Find where the given text appears and provide that cell's center as (X, Y) coordinate. 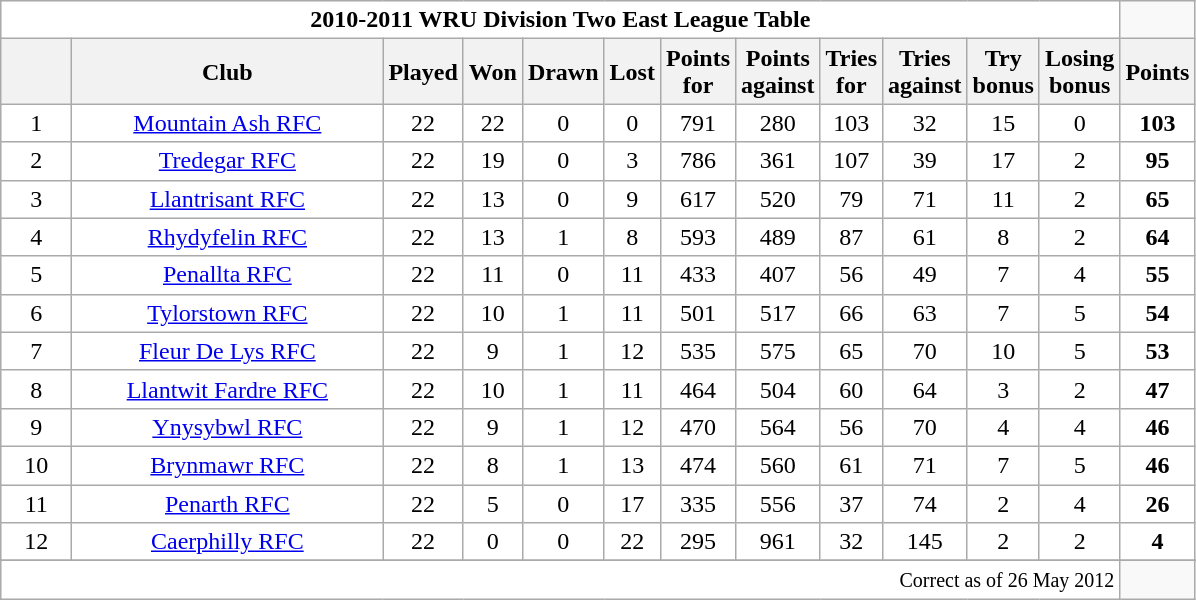
63 (925, 313)
535 (698, 351)
66 (852, 313)
26 (1158, 503)
Caerphilly RFC (228, 542)
Drawn (563, 72)
504 (778, 389)
Points (1158, 72)
Llantrisant RFC (228, 199)
Club (228, 72)
145 (925, 542)
54 (1158, 313)
Tredegar RFC (228, 161)
Mountain Ash RFC (228, 123)
87 (852, 237)
Lost (632, 72)
295 (698, 542)
47 (1158, 389)
791 (698, 123)
Penarth RFC (228, 503)
2010-2011 WRU Division Two East League Table (560, 20)
407 (778, 275)
49 (925, 275)
Try bonus (1003, 72)
280 (778, 123)
6 (36, 313)
Points against (778, 72)
361 (778, 161)
15 (1003, 123)
489 (778, 237)
39 (925, 161)
Tries against (925, 72)
501 (698, 313)
Brynmawr RFC (228, 465)
556 (778, 503)
Points for (698, 72)
53 (1158, 351)
474 (698, 465)
107 (852, 161)
74 (925, 503)
560 (778, 465)
Ynysybwl RFC (228, 427)
95 (1158, 161)
Played (423, 72)
79 (852, 199)
55 (1158, 275)
464 (698, 389)
37 (852, 503)
433 (698, 275)
961 (778, 542)
564 (778, 427)
Losing bonus (1079, 72)
60 (852, 389)
Llantwit Fardre RFC (228, 389)
19 (492, 161)
470 (698, 427)
Tylorstown RFC (228, 313)
Fleur De Lys RFC (228, 351)
593 (698, 237)
575 (778, 351)
335 (698, 503)
Won (492, 72)
Tries for (852, 72)
617 (698, 199)
Correct as of 26 May 2012 (560, 580)
Rhydyfelin RFC (228, 237)
Penallta RFC (228, 275)
786 (698, 161)
517 (778, 313)
520 (778, 199)
